Locate the cell with the specified text and output its (x, y) center coordinate. 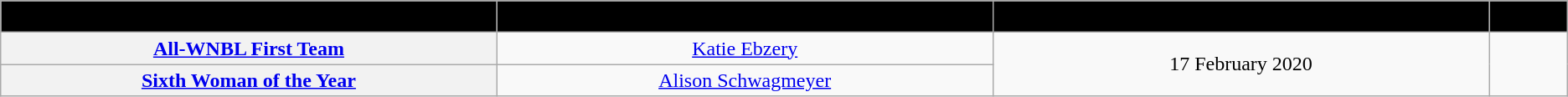
Alison Schwagmeyer (745, 80)
All-WNBL First Team (249, 48)
Recipient (745, 17)
Katie Ebzery (745, 48)
Award (249, 17)
Sixth Woman of the Year (249, 80)
17 February 2020 (1240, 64)
Ref. (1529, 17)
Date (1240, 17)
